Capture the cell that displays the provided text and extract its (X, Y) central coordinate. 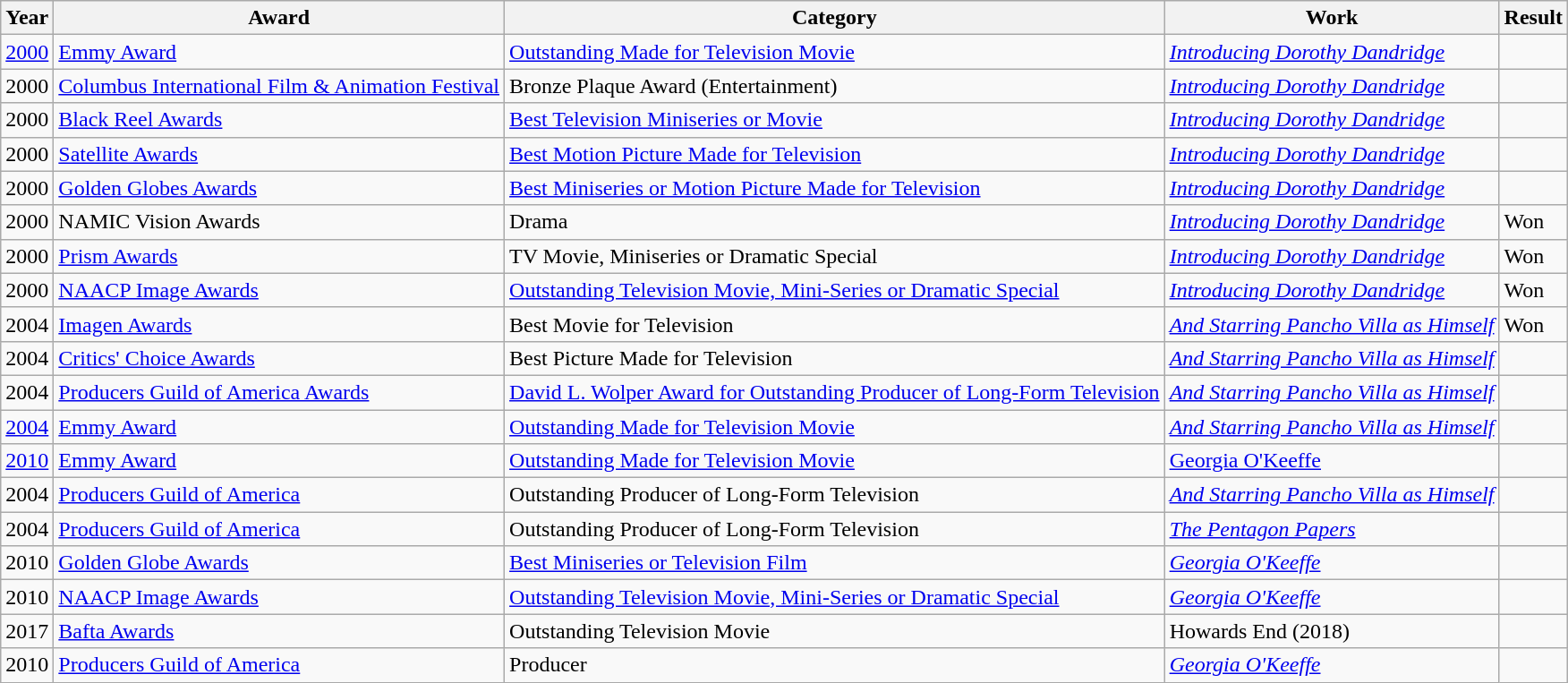
Best Motion Picture Made for Television (835, 154)
Producers Guild of America Awards (279, 392)
Golden Globes Awards (279, 188)
Best Miniseries or Television Film (835, 563)
Best Picture Made for Television (835, 358)
Satellite Awards (279, 154)
Columbus International Film & Animation Festival (279, 86)
Black Reel Awards (279, 120)
Critics' Choice Awards (279, 358)
Howards End (2018) (1332, 631)
Result (1533, 18)
Award (279, 18)
Category (835, 18)
Imagen Awards (279, 324)
TV Movie, Miniseries or Dramatic Special (835, 256)
Year (27, 18)
Work (1332, 18)
The Pentagon Papers (1332, 529)
Golden Globe Awards (279, 563)
2017 (27, 631)
Best Television Miniseries or Movie (835, 120)
Producer (835, 665)
Best Movie for Television (835, 324)
NAMIC Vision Awards (279, 222)
Outstanding Television Movie (835, 631)
Bronze Plaque Award (Entertainment) (835, 86)
David L. Wolper Award for Outstanding Producer of Long-Form Television (835, 392)
Bafta Awards (279, 631)
Drama (835, 222)
Prism Awards (279, 256)
Best Miniseries or Motion Picture Made for Television (835, 188)
